Search for the cell housing the specified text and yield its (X, Y) center coordinate. 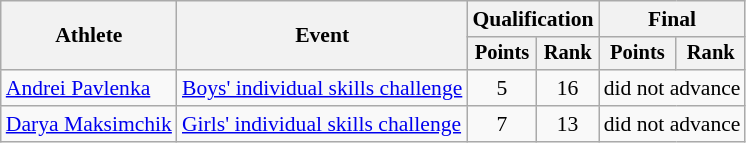
Final (672, 19)
Event (322, 36)
Darya Maksimchik (89, 124)
Qualification (532, 19)
Boys' individual skills challenge (322, 88)
13 (568, 124)
16 (568, 88)
7 (502, 124)
5 (502, 88)
Girls' individual skills challenge (322, 124)
Andrei Pavlenka (89, 88)
Athlete (89, 36)
